Detect which cell encompasses the target text, then output its [X, Y] center coordinate. 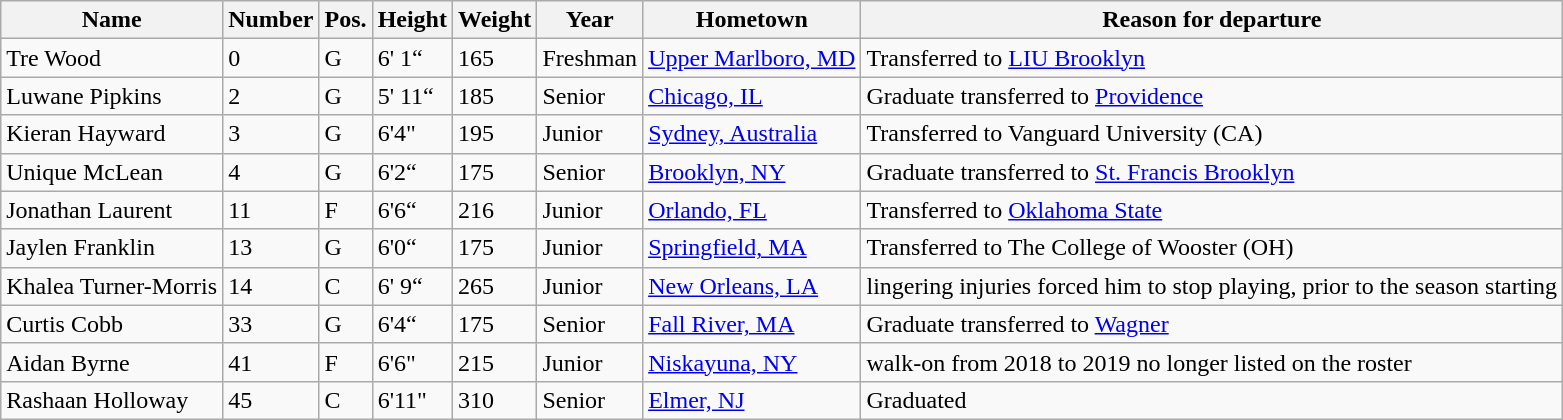
Tre Wood [112, 58]
6'4“ [412, 324]
Upper Marlboro, MD [752, 58]
5' 11“ [412, 96]
Curtis Cobb [112, 324]
Transferred to Oklahoma State [1212, 210]
11 [271, 210]
Niskayuna, NY [752, 362]
Springfield, MA [752, 248]
Orlando, FL [752, 210]
Freshman [590, 58]
185 [494, 96]
0 [271, 58]
310 [494, 400]
6'2“ [412, 172]
2 [271, 96]
Luwane Pipkins [112, 96]
Transferred to Vanguard University (CA) [1212, 134]
Hometown [752, 20]
14 [271, 286]
Sydney, Australia [752, 134]
Rashaan Holloway [112, 400]
Graduate transferred to Wagner [1212, 324]
Aidan Byrne [112, 362]
Khalea Turner-Morris [112, 286]
6'11" [412, 400]
195 [494, 134]
walk-on from 2018 to 2019 no longer listed on the roster [1212, 362]
6'6“ [412, 210]
Graduate transferred to St. Francis Brooklyn [1212, 172]
3 [271, 134]
Fall River, MA [752, 324]
6' 9“ [412, 286]
45 [271, 400]
Transferred to LIU Brooklyn [1212, 58]
13 [271, 248]
Height [412, 20]
165 [494, 58]
265 [494, 286]
Elmer, NJ [752, 400]
216 [494, 210]
Chicago, IL [752, 96]
6'4" [412, 134]
Unique McLean [112, 172]
Transferred to The College of Wooster (OH) [1212, 248]
215 [494, 362]
Name [112, 20]
Reason for departure [1212, 20]
Weight [494, 20]
New Orleans, LA [752, 286]
Jaylen Franklin [112, 248]
Graduated [1212, 400]
4 [271, 172]
Jonathan Laurent [112, 210]
6' 1“ [412, 58]
33 [271, 324]
lingering injuries forced him to stop playing, prior to the season starting [1212, 286]
Pos. [346, 20]
Graduate transferred to Providence [1212, 96]
41 [271, 362]
Number [271, 20]
Year [590, 20]
Kieran Hayward [112, 134]
6'6" [412, 362]
6'0“ [412, 248]
Brooklyn, NY [752, 172]
